Return (X, Y) of the center of cell containing provided text 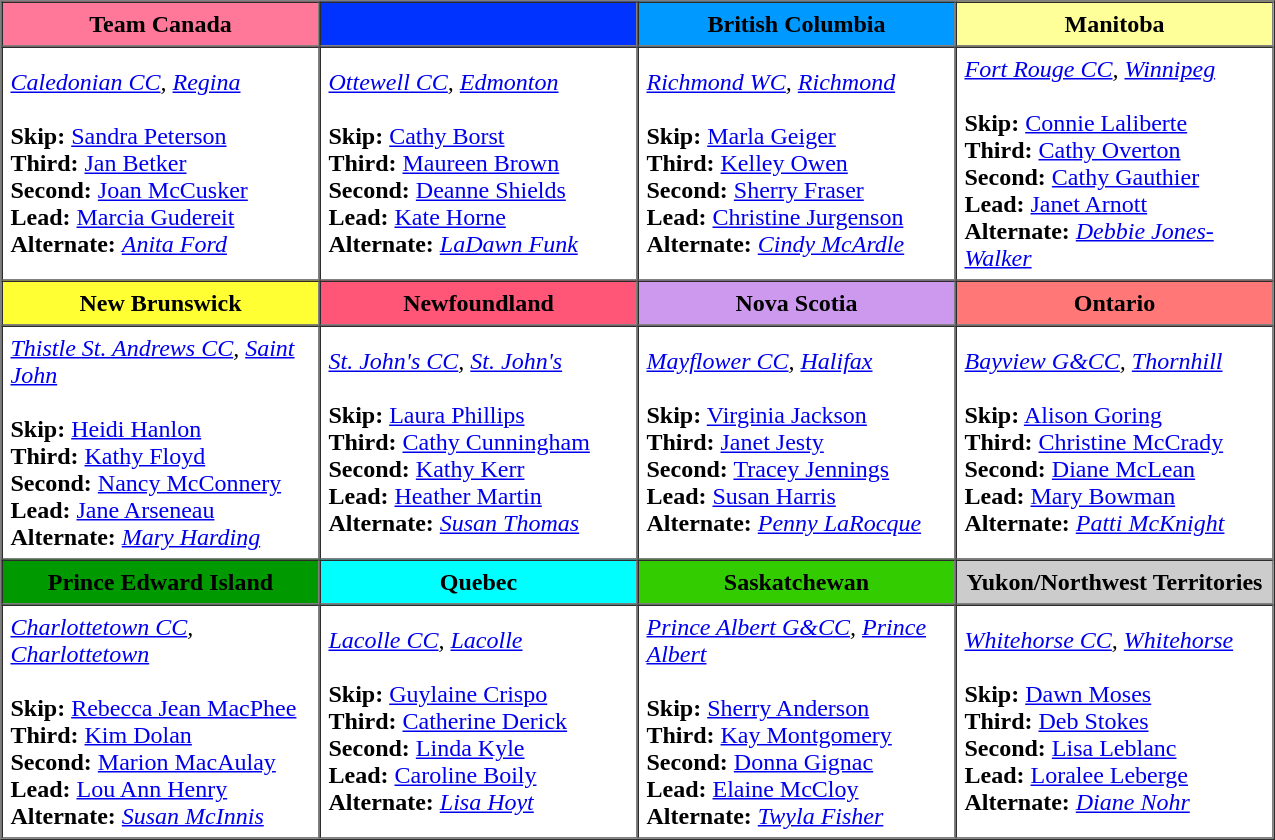
Ontario (1115, 302)
Quebec (479, 582)
St. John's CC, St. John'sSkip: Laura Phillips Third: Cathy Cunningham Second: Kathy Kerr Lead: Heather Martin Alternate: Susan Thomas (479, 443)
Saskatchewan (797, 582)
Whitehorse CC, WhitehorseSkip: Dawn Moses Third: Deb Stokes Second: Lisa Leblanc Lead: Loralee Leberge Alternate: Diane Nohr (1115, 721)
British Columbia (797, 24)
Caledonian CC, ReginaSkip: Sandra Peterson Third: Jan Betker Second: Joan McCusker Lead: Marcia Gudereit Alternate: Anita Ford (161, 163)
Richmond WC, Richmond Skip: Marla Geiger Third: Kelley Owen Second: Sherry Fraser Lead: Christine Jurgenson Alternate: Cindy McArdle (797, 163)
Charlottetown CC, CharlottetownSkip: Rebecca Jean MacPhee Third: Kim Dolan Second: Marion MacAulay Lead: Lou Ann Henry Alternate: Susan McInnis (161, 721)
Prince Edward Island (161, 582)
Mayflower CC, HalifaxSkip: Virginia Jackson Third: Janet Jesty Second: Tracey Jennings Lead: Susan Harris Alternate: Penny LaRocque (797, 443)
Bayview G&CC, ThornhillSkip: Alison Goring Third: Christine McCrady Second: Diane McLean Lead: Mary Bowman Alternate: Patti McKnight (1115, 443)
Newfoundland (479, 302)
Yukon/Northwest Territories (1115, 582)
New Brunswick (161, 302)
Ottewell CC, EdmontonSkip: Cathy Borst Third: Maureen Brown Second: Deanne Shields Lead: Kate Horne Alternate: LaDawn Funk (479, 163)
Manitoba (1115, 24)
Nova Scotia (797, 302)
Prince Albert G&CC, Prince AlbertSkip: Sherry Anderson Third: Kay Montgomery Second: Donna Gignac Lead: Elaine McCloy Alternate: Twyla Fisher (797, 721)
Team Canada (161, 24)
Thistle St. Andrews CC, Saint JohnSkip: Heidi Hanlon Third: Kathy Floyd Second: Nancy McConnery Lead: Jane Arseneau Alternate: Mary Harding (161, 443)
Fort Rouge CC, Winnipeg Skip: Connie Laliberte Third: Cathy Overton Second: Cathy Gauthier Lead: Janet Arnott Alternate: Debbie Jones-Walker (1115, 163)
Lacolle CC, LacolleSkip: Guylaine Crispo Third: Catherine Derick Second: Linda Kyle Lead: Caroline Boily Alternate: Lisa Hoyt (479, 721)
